Output the (x, y) coordinate of the center of the cell containing the given text.  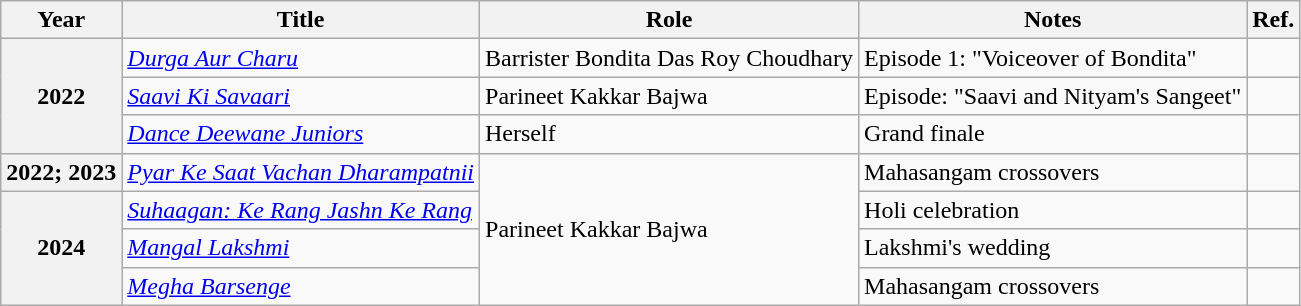
2024 (62, 248)
2022; 2023 (62, 172)
Mangal Lakshmi (301, 248)
Megha Barsenge (301, 286)
Lakshmi's wedding (1053, 248)
Herself (670, 134)
Holi celebration (1053, 210)
Dance Deewane Juniors (301, 134)
Episode: "Saavi and Nityam's Sangeet" (1053, 96)
Role (670, 20)
2022 (62, 96)
Episode 1: "Voiceover of Bondita" (1053, 58)
Notes (1053, 20)
Title (301, 20)
Grand finale (1053, 134)
Suhaagan: Ke Rang Jashn Ke Rang (301, 210)
Durga Aur Charu (301, 58)
Barrister Bondita Das Roy Choudhary (670, 58)
Pyar Ke Saat Vachan Dharampatnii (301, 172)
Ref. (1274, 20)
Year (62, 20)
Saavi Ki Savaari (301, 96)
